Return (X, Y) of the center of cell containing provided text 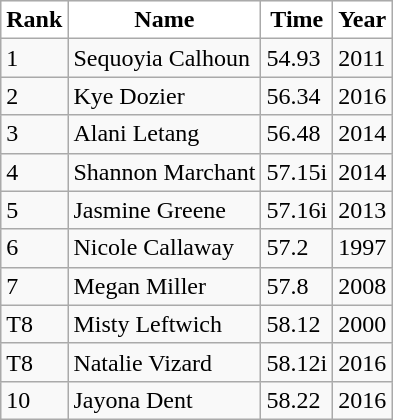
57.8 (297, 286)
Sequoyia Calhoun (164, 58)
57.16i (297, 210)
Natalie Vizard (164, 362)
Alani Letang (164, 134)
57.15i (297, 172)
58.22 (297, 400)
56.48 (297, 134)
2013 (362, 210)
54.93 (297, 58)
Name (164, 20)
7 (34, 286)
58.12i (297, 362)
4 (34, 172)
5 (34, 210)
Year (362, 20)
1997 (362, 248)
Jasmine Greene (164, 210)
2008 (362, 286)
2011 (362, 58)
Megan Miller (164, 286)
3 (34, 134)
57.2 (297, 248)
Shannon Marchant (164, 172)
2 (34, 96)
Kye Dozier (164, 96)
58.12 (297, 324)
1 (34, 58)
Nicole Callaway (164, 248)
Time (297, 20)
56.34 (297, 96)
2000 (362, 324)
Misty Leftwich (164, 324)
6 (34, 248)
Jayona Dent (164, 400)
Rank (34, 20)
10 (34, 400)
